Return the [x, y] coordinate for the center point of the cell that contains the specified text.  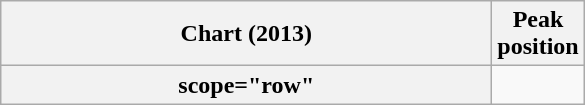
Chart (2013) [246, 34]
Peakposition [538, 34]
scope="row" [246, 85]
